Detect which cell encompasses the target text, then output its (X, Y) center coordinate. 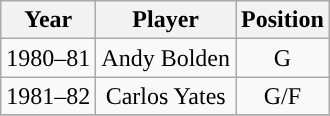
G/F (283, 96)
Player (166, 20)
Andy Bolden (166, 58)
Position (283, 20)
1981–82 (48, 96)
G (283, 58)
Year (48, 20)
Carlos Yates (166, 96)
1980–81 (48, 58)
